Extract the (X, Y) coordinate from the center of the cell holding the provided text.  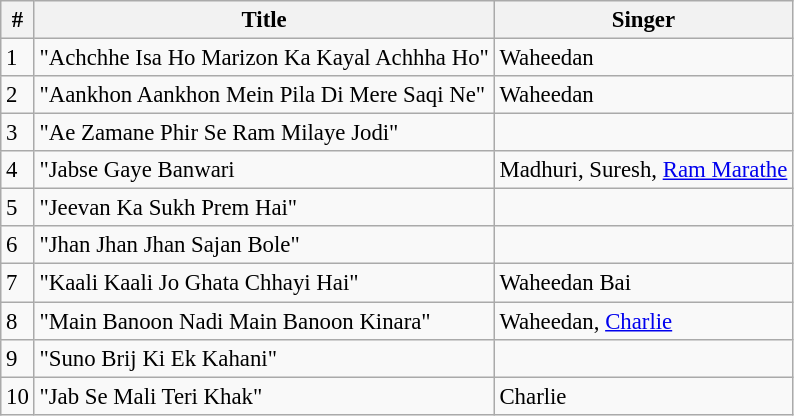
Singer (643, 20)
3 (18, 133)
6 (18, 245)
1 (18, 58)
Waheedan, Charlie (643, 321)
Charlie (643, 396)
"Main Banoon Nadi Main Banoon Kinara" (264, 321)
8 (18, 321)
Waheedan Bai (643, 283)
"Achchhe Isa Ho Marizon Ka Kayal Achhha Ho" (264, 58)
"Jeevan Ka Sukh Prem Hai" (264, 208)
"Kaali Kaali Jo Ghata Chhayi Hai" (264, 283)
5 (18, 208)
2 (18, 95)
7 (18, 283)
"Suno Brij Ki Ek Kahani" (264, 358)
9 (18, 358)
"Aankhon Aankhon Mein Pila Di Mere Saqi Ne" (264, 95)
4 (18, 170)
Madhuri, Suresh, Ram Marathe (643, 170)
"Jhan Jhan Jhan Sajan Bole" (264, 245)
# (18, 20)
Title (264, 20)
"Jabse Gaye Banwari (264, 170)
"Jab Se Mali Teri Khak" (264, 396)
10 (18, 396)
"Ae Zamane Phir Se Ram Milaye Jodi" (264, 133)
